Find where the given text appears and provide that cell's center as [X, Y] coordinate. 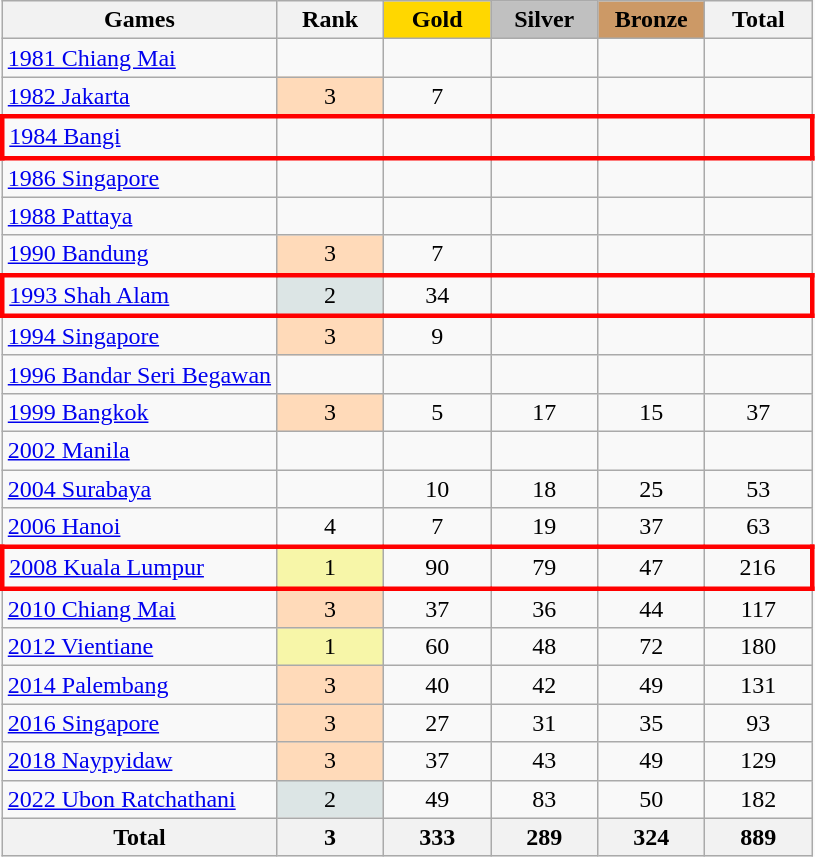
40 [438, 685]
36 [544, 608]
27 [438, 723]
72 [652, 647]
63 [758, 528]
1981 Chiang Mai [139, 58]
2016 Singapore [139, 723]
129 [758, 761]
4 [330, 528]
44 [652, 608]
1996 Bandar Seri Begawan [139, 374]
180 [758, 647]
10 [438, 489]
2018 Naypyidaw [139, 761]
131 [758, 685]
5 [438, 412]
182 [758, 799]
83 [544, 799]
889 [758, 837]
289 [544, 837]
216 [758, 568]
42 [544, 685]
117 [758, 608]
Silver [544, 20]
Games [139, 20]
Rank [330, 20]
9 [438, 336]
Bronze [652, 20]
2002 Manila [139, 450]
1990 Bandung [139, 255]
90 [438, 568]
2022 Ubon Ratchathani [139, 799]
2008 Kuala Lumpur [139, 568]
1984 Bangi [139, 136]
60 [438, 647]
1982 Jakarta [139, 97]
34 [438, 296]
Gold [438, 20]
1993 Shah Alam [139, 296]
53 [758, 489]
19 [544, 528]
31 [544, 723]
1994 Singapore [139, 336]
1986 Singapore [139, 178]
50 [652, 799]
333 [438, 837]
93 [758, 723]
25 [652, 489]
43 [544, 761]
35 [652, 723]
1999 Bangkok [139, 412]
1988 Pattaya [139, 216]
2004 Surabaya [139, 489]
47 [652, 568]
17 [544, 412]
2014 Palembang [139, 685]
2006 Hanoi [139, 528]
79 [544, 568]
324 [652, 837]
18 [544, 489]
2012 Vientiane [139, 647]
15 [652, 412]
48 [544, 647]
2010 Chiang Mai [139, 608]
